For the text-containing cell, return its midpoint in [x, y] coordinate format. 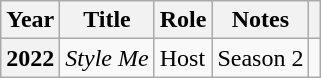
Notes [260, 20]
Style Me [107, 58]
Title [107, 20]
Host [183, 58]
Season 2 [260, 58]
Role [183, 20]
2022 [30, 58]
Year [30, 20]
